Return (x, y) of the center of cell containing provided text 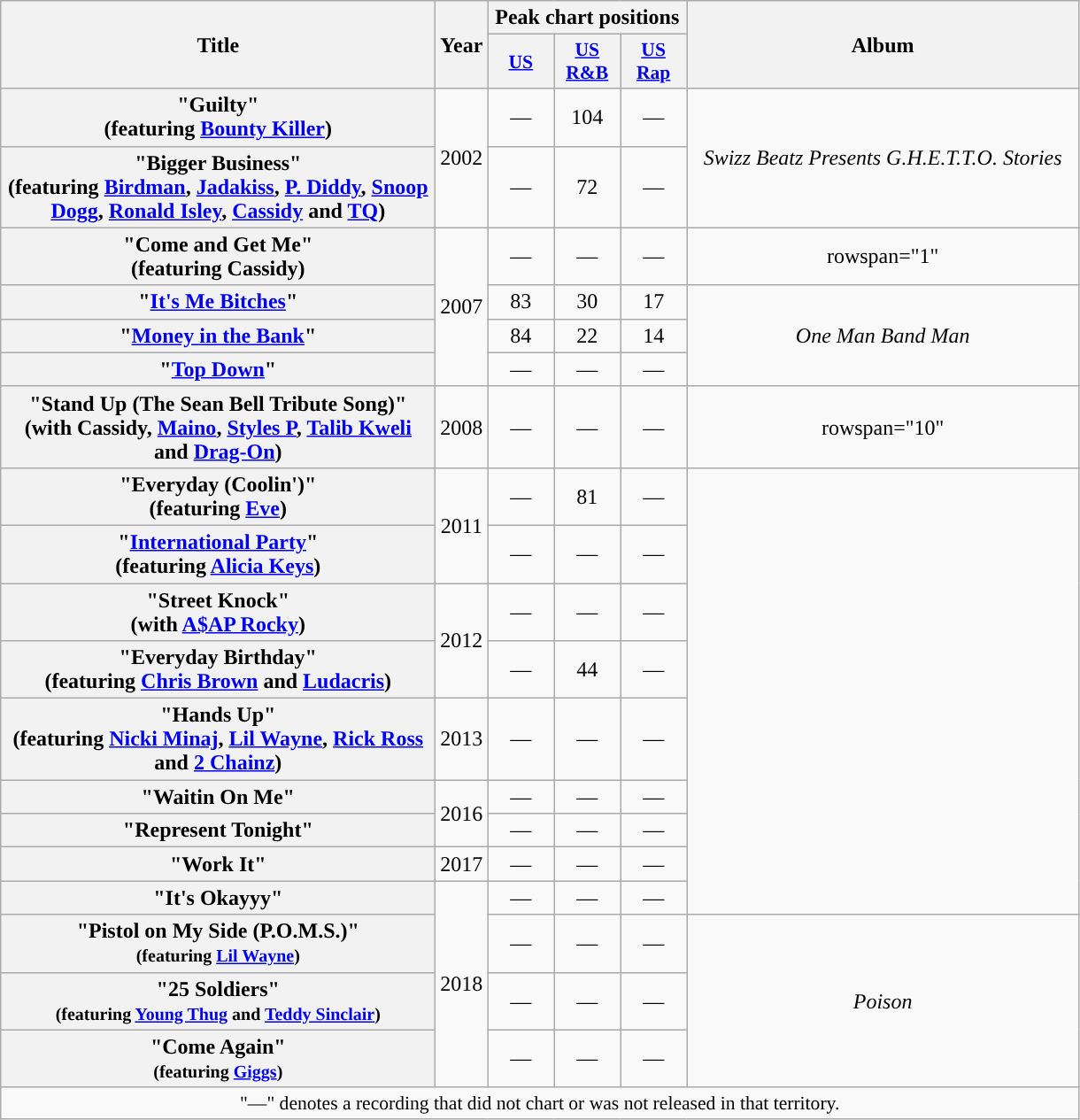
USRap (653, 62)
104 (588, 117)
"Everyday (Coolin')"(featuring Eve) (218, 496)
"Waitin On Me" (218, 797)
"Pistol on My Side (P.O.M.S.)"(featuring Lil Wayne) (218, 944)
Album (883, 44)
"Work It" (218, 864)
"—" denotes a recording that did not chart or was not released in that territory. (540, 1103)
2013 (462, 739)
"Come and Get Me"(featuring Cassidy) (218, 257)
30 (588, 302)
72 (588, 187)
"It's Okayyy" (218, 898)
"Come Again"(featuring Giggs) (218, 1059)
US (521, 62)
2018 (462, 985)
Poison (883, 1000)
2011 (462, 525)
83 (521, 302)
"Guilty"(featuring Bounty Killer) (218, 117)
44 (588, 669)
Peak chart positions (588, 18)
Swizz Beatz Presents G.H.E.T.T.O. Stories (883, 158)
Title (218, 44)
"Stand Up (The Sean Bell Tribute Song)"(with Cassidy, Maino, Styles P, Talib Kweli and Drag-On) (218, 427)
"It's Me Bitches" (218, 302)
"Money in the Bank" (218, 336)
Year (462, 44)
"Street Knock"(with A$AP Rocky) (218, 611)
2007 (462, 306)
14 (653, 336)
81 (588, 496)
rowspan="1" (883, 257)
"Represent Tonight" (218, 830)
"Hands Up"(featuring Nicki Minaj, Lil Wayne, Rick Ross and 2 Chainz) (218, 739)
17 (653, 302)
"International Party"(featuring Alicia Keys) (218, 554)
One Man Band Man (883, 336)
2008 (462, 427)
84 (521, 336)
2016 (462, 814)
rowspan="10" (883, 427)
2002 (462, 158)
"Top Down" (218, 369)
USR&B (588, 62)
"Bigger Business"(featuring Birdman, Jadakiss, P. Diddy, Snoop Dogg, Ronald Isley, Cassidy and TQ) (218, 187)
"25 Soldiers"(featuring Young Thug and Teddy Sinclair) (218, 1000)
22 (588, 336)
2017 (462, 864)
2012 (462, 640)
"Everyday Birthday"(featuring Chris Brown and Ludacris) (218, 669)
